Return [X, Y] of the center of cell containing provided text 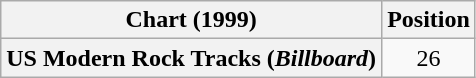
US Modern Rock Tracks (Billboard) [192, 58]
Position [429, 20]
26 [429, 58]
Chart (1999) [192, 20]
